Extract the [X, Y] coordinate from the center of the cell holding the provided text.  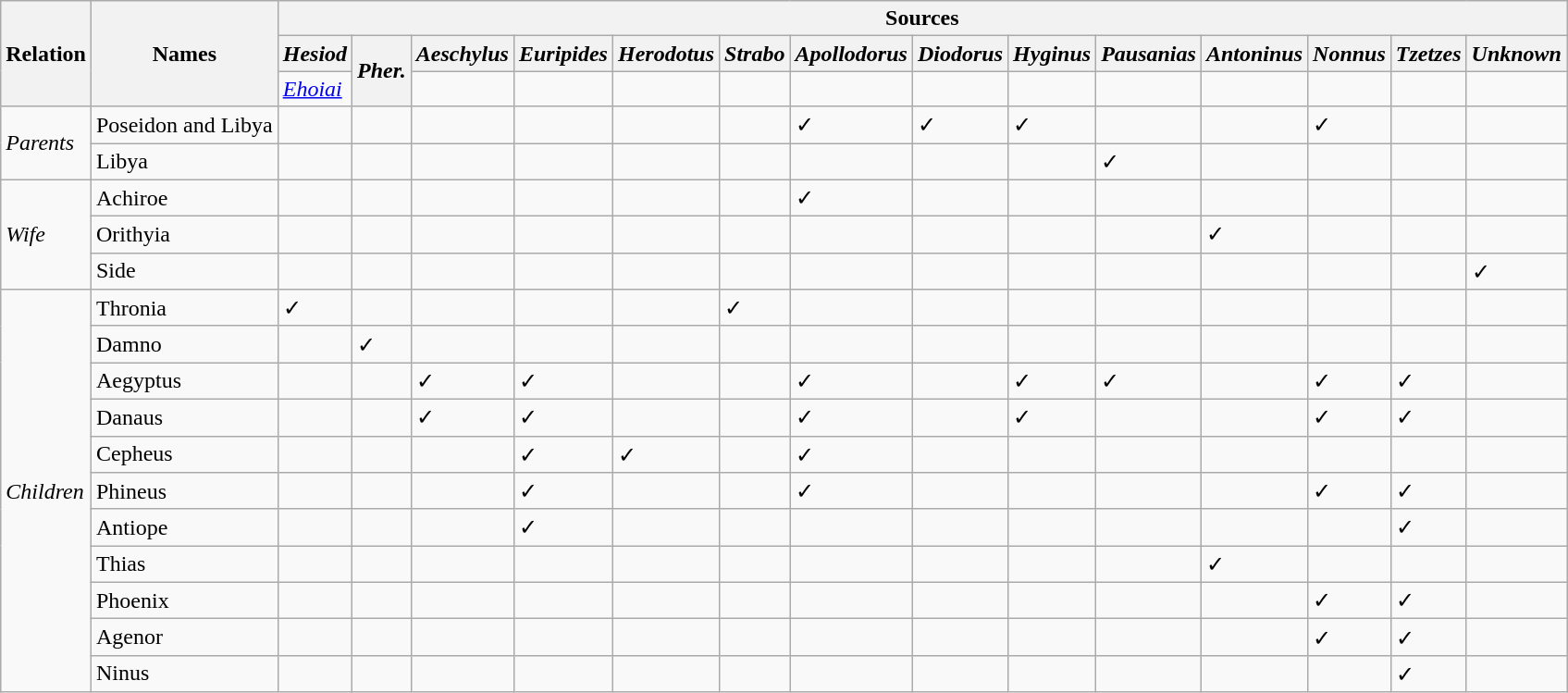
Pher. [382, 71]
Agenor [184, 637]
Herodotus [666, 54]
Antoninus [1254, 54]
Diodorus [960, 54]
Children [46, 490]
Poseidon and Libya [184, 125]
Phineus [184, 491]
Strabo [755, 54]
Antiope [184, 527]
Parents [46, 142]
Hesiod [315, 54]
Unknown [1516, 54]
Damno [184, 344]
Ehoiai [315, 89]
Tzetzes [1428, 54]
Hyginus [1053, 54]
Sources [921, 19]
Thias [184, 564]
Apollodorus [851, 54]
Pausanias [1149, 54]
Euripides [562, 54]
Names [184, 54]
Relation [46, 54]
Aeschylus [463, 54]
Wife [46, 235]
Orithyia [184, 235]
Ninus [184, 674]
Achiroe [184, 198]
Aegyptus [184, 381]
Libya [184, 161]
Danaus [184, 417]
Cepheus [184, 454]
Thronia [184, 308]
Phoenix [184, 600]
Nonnus [1350, 54]
Side [184, 271]
